Detect which cell encompasses the target text, then output its (x, y) center coordinate. 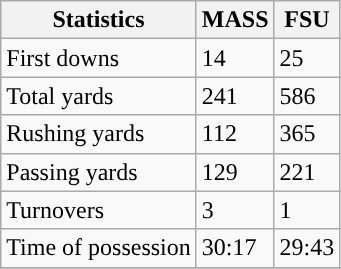
Turnovers (99, 210)
First downs (99, 58)
129 (235, 172)
14 (235, 58)
Statistics (99, 20)
Total yards (99, 96)
221 (307, 172)
112 (235, 134)
365 (307, 134)
FSU (307, 20)
30:17 (235, 248)
241 (235, 96)
Rushing yards (99, 134)
MASS (235, 20)
Passing yards (99, 172)
586 (307, 96)
Time of possession (99, 248)
1 (307, 210)
25 (307, 58)
3 (235, 210)
29:43 (307, 248)
